For the text-containing cell, return its midpoint in (x, y) coordinate format. 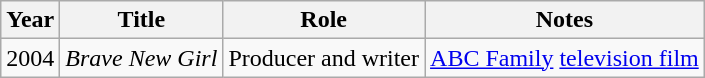
2004 (30, 58)
Role (324, 20)
Brave New Girl (142, 58)
Title (142, 20)
ABC Family television film (565, 58)
Year (30, 20)
Notes (565, 20)
Producer and writer (324, 58)
